Output the [x, y] coordinate of the center of the cell containing the given text.  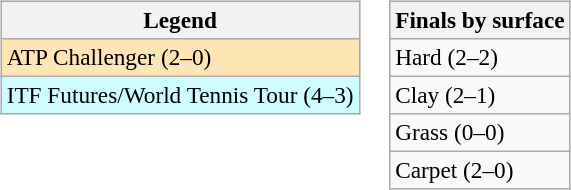
Legend [180, 20]
Hard (2–2) [480, 57]
ITF Futures/World Tennis Tour (4–3) [180, 95]
Clay (2–1) [480, 95]
Carpet (2–0) [480, 171]
Grass (0–0) [480, 133]
ATP Challenger (2–0) [180, 57]
Finals by surface [480, 20]
